Locate the cell with the specified text and output its [X, Y] center coordinate. 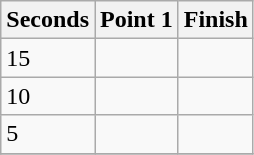
Point 1 [136, 20]
Finish [216, 20]
5 [48, 134]
Seconds [48, 20]
15 [48, 58]
10 [48, 96]
